From the cell containing the given text, extract its center point as (x, y) coordinate. 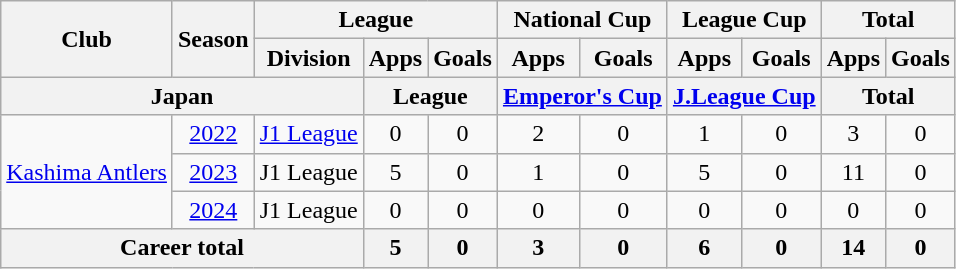
2024 (213, 210)
Division (308, 58)
2022 (213, 134)
Club (87, 39)
6 (704, 248)
14 (853, 248)
11 (853, 172)
2023 (213, 172)
Emperor's Cup (582, 96)
National Cup (582, 20)
2 (538, 134)
League Cup (744, 20)
Kashima Antlers (87, 172)
Season (213, 39)
Career total (182, 248)
J.League Cup (744, 96)
Japan (182, 96)
